Search for the cell housing the specified text and yield its [x, y] center coordinate. 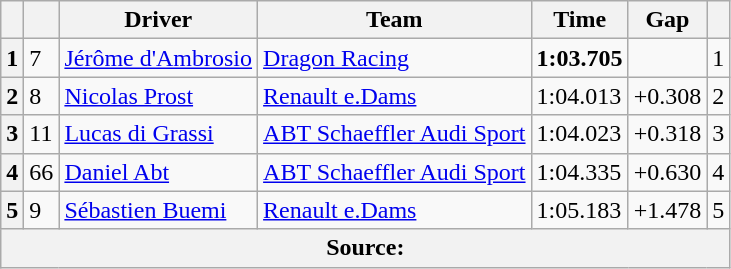
9 [42, 210]
11 [42, 134]
+0.630 [668, 172]
1:04.335 [580, 172]
Sébastien Buemi [158, 210]
+1.478 [668, 210]
8 [42, 96]
Team [394, 20]
+0.318 [668, 134]
1:04.013 [580, 96]
1:04.023 [580, 134]
Driver [158, 20]
66 [42, 172]
Time [580, 20]
Jérôme d'Ambrosio [158, 58]
1:05.183 [580, 210]
Daniel Abt [158, 172]
Nicolas Prost [158, 96]
Dragon Racing [394, 58]
Lucas di Grassi [158, 134]
7 [42, 58]
Gap [668, 20]
1:03.705 [580, 58]
Source: [366, 248]
+0.308 [668, 96]
